Locate the cell with the specified text and output its [x, y] center coordinate. 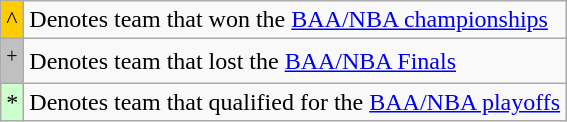
Denotes team that lost the BAA/NBA Finals [295, 62]
^ [12, 20]
* [12, 102]
+ [12, 62]
Denotes team that qualified for the BAA/NBA playoffs [295, 102]
Denotes team that won the BAA/NBA championships [295, 20]
